Identify which cell holds the provided text, then report its (X, Y) central coordinate. 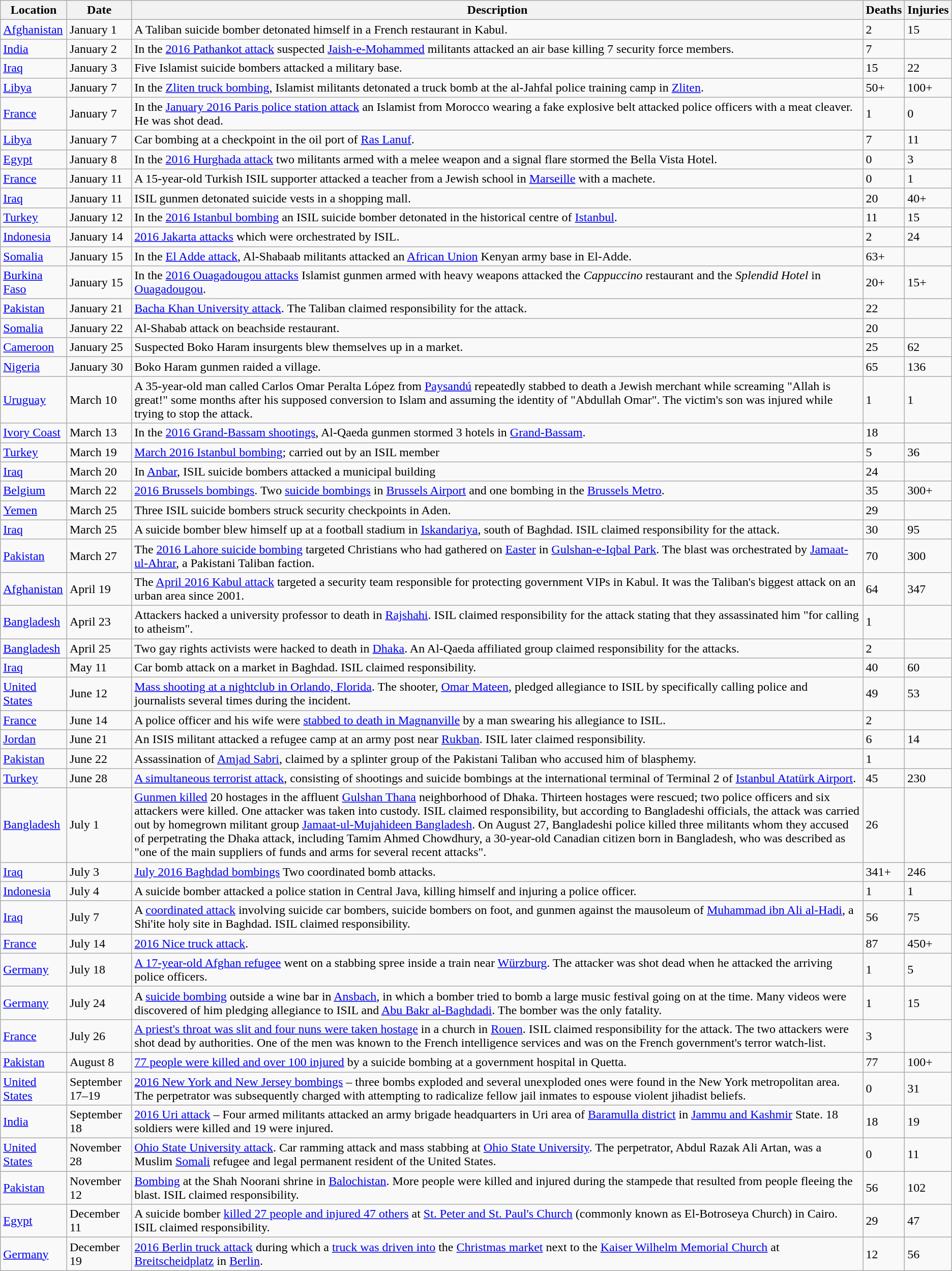
July 1 (99, 825)
6 (884, 740)
March 10 (99, 400)
January 22 (99, 328)
49 (884, 694)
102 (928, 1188)
26 (884, 825)
March 19 (99, 452)
A police officer and his wife were stabbed to death in Magnanville by a man swearing his allegiance to ISIL. (497, 720)
June 28 (99, 778)
March 22 (99, 491)
March 13 (99, 433)
November 28 (99, 1155)
Ivory Coast (34, 433)
In the 2016 Pathankot attack suspected Jaish-e-Mohammed militants attacked an air base killing 7 security force members. (497, 49)
January 2 (99, 49)
246 (928, 872)
40+ (928, 198)
In Anbar, ISIL suicide bombers attacked a municipal building (497, 471)
77 (884, 1062)
March 27 (99, 555)
Injuries (928, 10)
November 12 (99, 1188)
Two gay rights activists were hacked to death in Dhaka. An Al-Qaeda affiliated group claimed responsibility for the attacks. (497, 648)
347 (928, 589)
Bacha Khan University attack. The Taliban claimed responsibility for the attack. (497, 309)
January 14 (99, 237)
July 26 (99, 1036)
60 (928, 668)
2016 Brussels bombings. Two suicide bombings in Brussels Airport and one bombing in the Brussels Metro. (497, 491)
July 24 (99, 1003)
January 25 (99, 347)
Cameroon (34, 347)
April 19 (99, 589)
Five Islamist suicide bombers attacked a military base. (497, 68)
In the 2016 Istanbul bombing an ISIL suicide bomber detonated in the historical centre of Istanbul. (497, 217)
January 8 (99, 159)
September 17–19 (99, 1088)
July 3 (99, 872)
April 25 (99, 648)
March 20 (99, 471)
40 (884, 668)
July 18 (99, 969)
25 (884, 347)
July 14 (99, 943)
Date (99, 10)
May 11 (99, 668)
In the El Adde attack, Al-Shabaab militants attacked an African Union Kenyan army base in El-Adde. (497, 256)
A suicide bomber blew himself up at a football stadium in Iskandariya, south of Baghdad. ISIL claimed responsibility for the attack. (497, 529)
87 (884, 943)
31 (928, 1088)
An ISIS militant attacked a refugee camp at an army post near Rukban. ISIL later claimed responsibility. (497, 740)
45 (884, 778)
19 (928, 1122)
Assassination of Amjad Sabri, claimed by a splinter group of the Pakistani Taliban who accused him of blasphemy. (497, 759)
In the 2016 Hurghada attack two militants armed with a melee weapon and a signal flare stormed the Bella Vista Hotel. (497, 159)
95 (928, 529)
January 3 (99, 68)
2016 Nice truck attack. (497, 943)
Car bombing at a checkpoint in the oil port of Ras Lanuf. (497, 140)
75 (928, 918)
2016 Jakarta attacks which were orchestrated by ISIL. (497, 237)
230 (928, 778)
64 (884, 589)
January 30 (99, 367)
15+ (928, 283)
Yemen (34, 510)
Belgium (34, 491)
In the 2016 Ouagadougou attacks Islamist gunmen armed with heavy weapons attacked the Cappuccino restaurant and the Splendid Hotel in Ouagadougou. (497, 283)
ISIL gunmen detonated suicide vests in a shopping mall. (497, 198)
June 12 (99, 694)
A suicide bomber attacked a police station in Central Java, killing himself and injuring a police officer. (497, 891)
77 people were killed and over 100 injured by a suicide bombing at a government hospital in Quetta. (497, 1062)
July 4 (99, 891)
June 14 (99, 720)
July 2016 Baghdad bombings Two coordinated bomb attacks. (497, 872)
341+ (884, 872)
August 8 (99, 1062)
Burkina Faso (34, 283)
In the 2016 Grand-Bassam shootings, Al-Qaeda gunmen stormed 3 hotels in Grand-Bassam. (497, 433)
63+ (884, 256)
Nigeria (34, 367)
65 (884, 367)
50+ (884, 87)
In the Zliten truck bombing, Islamist militants detonated a truck bomb at the al-Jahfal police training camp in Zliten. (497, 87)
Car bomb attack on a market in Baghdad. ISIL claimed responsibility. (497, 668)
Boko Haram gunmen raided a village. (497, 367)
300+ (928, 491)
January 1 (99, 29)
Jordan (34, 740)
December 11 (99, 1221)
Location (34, 10)
January 12 (99, 217)
136 (928, 367)
July 7 (99, 918)
14 (928, 740)
Suspected Boko Haram insurgents blew themselves up in a market. (497, 347)
Three ISIL suicide bombers struck security checkpoints in Aden. (497, 510)
36 (928, 452)
12 (884, 1254)
20+ (884, 283)
June 21 (99, 740)
March 2016 Istanbul bombing; carried out by an ISIL member (497, 452)
April 23 (99, 622)
450+ (928, 943)
June 22 (99, 759)
Deaths (884, 10)
Description (497, 10)
70 (884, 555)
300 (928, 555)
January 21 (99, 309)
62 (928, 347)
30 (884, 529)
A Taliban suicide bomber detonated himself in a French restaurant in Kabul. (497, 29)
35 (884, 491)
December 19 (99, 1254)
53 (928, 694)
A 15-year-old Turkish ISIL supporter attacked a teacher from a Jewish school in Marseille with a machete. (497, 179)
September 18 (99, 1122)
Al-Shabab attack on beachside restaurant. (497, 328)
47 (928, 1221)
Uruguay (34, 400)
